Find where the given text appears and provide that cell's center as [X, Y] coordinate. 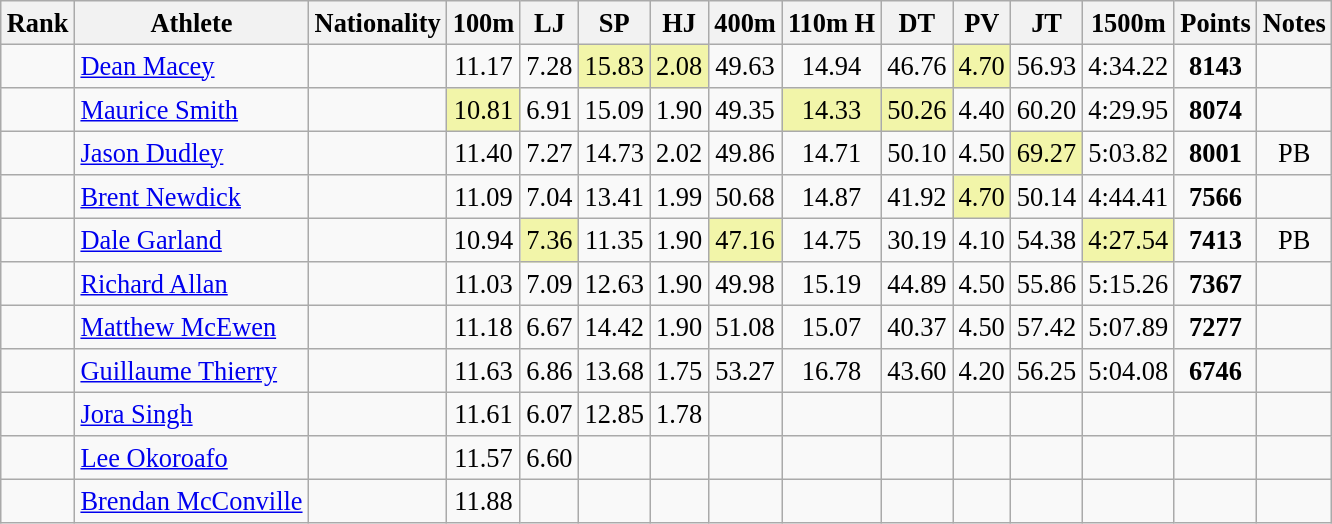
50.14 [1046, 197]
15.83 [614, 66]
JT [1046, 22]
49.35 [745, 109]
12.63 [614, 284]
8001 [1215, 153]
69.27 [1046, 153]
1.75 [679, 371]
14.42 [614, 327]
5:04.08 [1128, 371]
41.92 [916, 197]
7.09 [549, 284]
Lee Okoroafo [191, 458]
6.07 [549, 414]
10.81 [484, 109]
5:15.26 [1128, 284]
40.37 [916, 327]
55.86 [1046, 284]
14.33 [832, 109]
14.71 [832, 153]
11.61 [484, 414]
5:07.89 [1128, 327]
Athlete [191, 22]
2.02 [679, 153]
14.87 [832, 197]
2.08 [679, 66]
16.78 [832, 371]
6.91 [549, 109]
4:34.22 [1128, 66]
8143 [1215, 66]
Guillaume Thierry [191, 371]
46.76 [916, 66]
15.07 [832, 327]
4:44.41 [1128, 197]
11.35 [614, 240]
7367 [1215, 284]
14.75 [832, 240]
47.16 [745, 240]
Dale Garland [191, 240]
11.03 [484, 284]
LJ [549, 22]
50.10 [916, 153]
56.93 [1046, 66]
PV [982, 22]
HJ [679, 22]
49.98 [745, 284]
6.86 [549, 371]
7277 [1215, 327]
14.94 [832, 66]
30.19 [916, 240]
Jora Singh [191, 414]
10.94 [484, 240]
53.27 [745, 371]
4.40 [982, 109]
6.60 [549, 458]
15.09 [614, 109]
Richard Allan [191, 284]
51.08 [745, 327]
Matthew McEwen [191, 327]
11.88 [484, 501]
DT [916, 22]
49.86 [745, 153]
50.26 [916, 109]
110m H [832, 22]
54.38 [1046, 240]
60.20 [1046, 109]
Jason Dudley [191, 153]
1500m [1128, 22]
5:03.82 [1128, 153]
11.18 [484, 327]
Brent Newdick [191, 197]
11.63 [484, 371]
11.17 [484, 66]
4:29.95 [1128, 109]
400m [745, 22]
43.60 [916, 371]
11.09 [484, 197]
Nationality [378, 22]
44.89 [916, 284]
1.78 [679, 414]
57.42 [1046, 327]
7.04 [549, 197]
11.40 [484, 153]
11.57 [484, 458]
4:27.54 [1128, 240]
1.99 [679, 197]
Brendan McConville [191, 501]
Points [1215, 22]
Dean Macey [191, 66]
12.85 [614, 414]
Maurice Smith [191, 109]
SP [614, 22]
6746 [1215, 371]
4.10 [982, 240]
7.27 [549, 153]
4.20 [982, 371]
13.41 [614, 197]
7.28 [549, 66]
8074 [1215, 109]
13.68 [614, 371]
100m [484, 22]
7.36 [549, 240]
50.68 [745, 197]
56.25 [1046, 371]
7566 [1215, 197]
14.73 [614, 153]
Rank [38, 22]
49.63 [745, 66]
15.19 [832, 284]
7413 [1215, 240]
6.67 [549, 327]
Notes [1294, 22]
